Find where the given text appears and provide that cell's center as (x, y) coordinate. 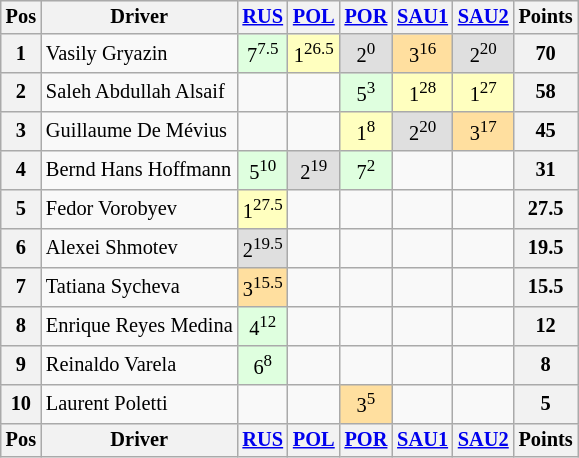
15.5 (546, 288)
Alexei Shmotev (140, 248)
Bernd Hans Hoffmann (140, 170)
7 (21, 288)
10 (21, 404)
6 (21, 248)
Tatiana Sycheva (140, 288)
219.5 (263, 248)
127 (484, 92)
2 (21, 92)
Fedor Vorobyev (140, 210)
Laurent Poletti (140, 404)
127.5 (263, 210)
4 (21, 170)
35 (366, 404)
317 (484, 132)
19.5 (546, 248)
Saleh Abdullah Alsaif (140, 92)
31 (546, 170)
Vasily Gryazin (140, 54)
Guillaume De Mévius (140, 132)
Reinaldo Varela (140, 364)
315.5 (263, 288)
53 (366, 92)
510 (263, 170)
316 (422, 54)
Enrique Reyes Medina (140, 326)
219 (314, 170)
70 (546, 54)
12 (546, 326)
126.5 (314, 54)
68 (263, 364)
412 (263, 326)
9 (21, 364)
72 (366, 170)
128 (422, 92)
27.5 (546, 210)
77.5 (263, 54)
3 (21, 132)
58 (546, 92)
45 (546, 132)
18 (366, 132)
1 (21, 54)
20 (366, 54)
